Return the (X, Y) coordinate for the center point of the cell that contains the specified text.  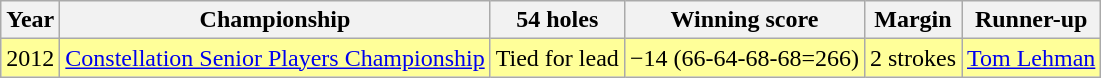
Winning score (744, 20)
2 strokes (912, 58)
2012 (30, 58)
Year (30, 20)
Championship (275, 20)
Margin (912, 20)
−14 (66-64-68-68=266) (744, 58)
Tom Lehman (1032, 58)
Tied for lead (557, 58)
Runner-up (1032, 20)
54 holes (557, 20)
Constellation Senior Players Championship (275, 58)
